Determine the (x, y) coordinate at the center of the cell enclosing the given text.  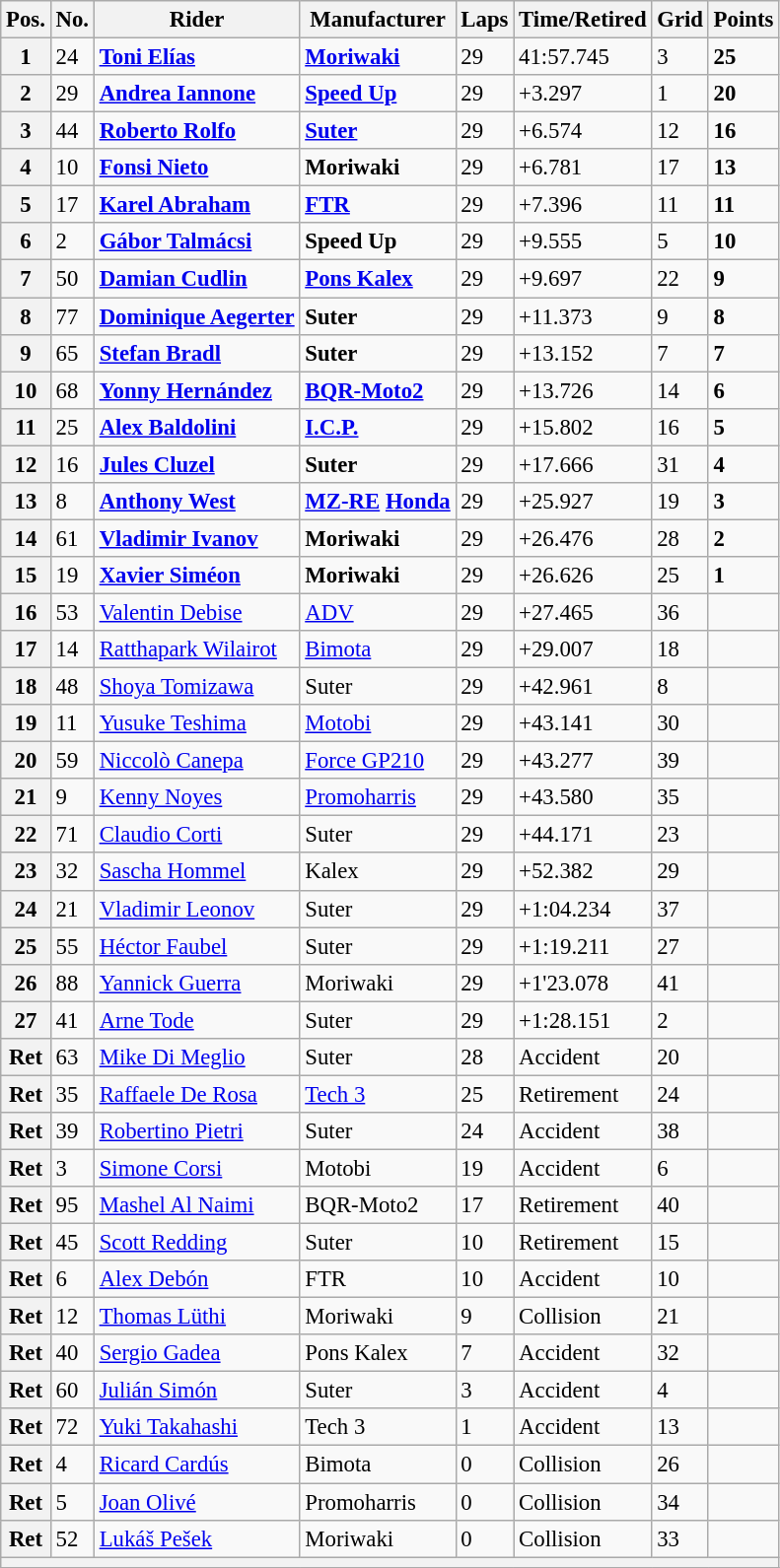
Ricard Cardús (197, 1465)
Points (744, 20)
+6.574 (583, 131)
45 (72, 1243)
+13.152 (583, 353)
+1:28.151 (583, 1020)
65 (72, 353)
+26.626 (583, 576)
Alex Baldolini (197, 427)
+44.171 (583, 835)
Valentin Debise (197, 612)
95 (72, 1205)
34 (680, 1502)
+6.781 (583, 168)
+1:04.234 (583, 909)
Dominique Aegerter (197, 316)
Toni Elías (197, 57)
33 (680, 1538)
Mashel Al Naimi (197, 1205)
60 (72, 1391)
68 (72, 390)
Lukáš Pešek (197, 1538)
+7.396 (583, 205)
+9.697 (583, 279)
+13.726 (583, 390)
+15.802 (583, 427)
Arne Tode (197, 1020)
30 (680, 723)
Ratthapark Wilairot (197, 649)
63 (72, 1057)
Xavier Siméon (197, 576)
Stefan Bradl (197, 353)
+11.373 (583, 316)
+1'23.078 (583, 983)
Damian Cudlin (197, 279)
Robertino Pietri (197, 1131)
61 (72, 538)
Yuki Takahashi (197, 1428)
Claudio Corti (197, 835)
36 (680, 612)
Manufacturer (378, 20)
77 (72, 316)
52 (72, 1538)
Gábor Talmácsi (197, 241)
+26.476 (583, 538)
+17.666 (583, 464)
Vladimir Leonov (197, 909)
Sergio Gadea (197, 1353)
Yonny Hernández (197, 390)
+9.555 (583, 241)
+52.382 (583, 872)
72 (72, 1428)
+42.961 (583, 687)
+1:19.211 (583, 946)
Raffaele De Rosa (197, 1094)
Yusuke Teshima (197, 723)
ADV (378, 612)
Kalex (378, 872)
50 (72, 279)
Mike Di Meglio (197, 1057)
Jules Cluzel (197, 464)
Roberto Rolfo (197, 131)
Shoya Tomizawa (197, 687)
Sascha Hommel (197, 872)
Joan Olivé (197, 1502)
Héctor Faubel (197, 946)
Rider (197, 20)
Anthony West (197, 502)
MZ-RE Honda (378, 502)
+43.277 (583, 761)
71 (72, 835)
+43.580 (583, 797)
Pos. (26, 20)
88 (72, 983)
Andrea Iannone (197, 94)
Thomas Lüthi (197, 1317)
Force GP210 (378, 761)
Simone Corsi (197, 1168)
37 (680, 909)
41:57.745 (583, 57)
Yannick Guerra (197, 983)
Vladimir Ivanov (197, 538)
Scott Redding (197, 1243)
55 (72, 946)
Fonsi Nieto (197, 168)
I.C.P. (378, 427)
+25.927 (583, 502)
44 (72, 131)
53 (72, 612)
Niccolò Canepa (197, 761)
Alex Debón (197, 1279)
Time/Retired (583, 20)
+27.465 (583, 612)
38 (680, 1131)
+29.007 (583, 649)
31 (680, 464)
Grid (680, 20)
+3.297 (583, 94)
Karel Abraham (197, 205)
No. (72, 20)
Kenny Noyes (197, 797)
Laps (485, 20)
+43.141 (583, 723)
Julián Simón (197, 1391)
59 (72, 761)
48 (72, 687)
